Locate the cell with the specified text and output its [X, Y] center coordinate. 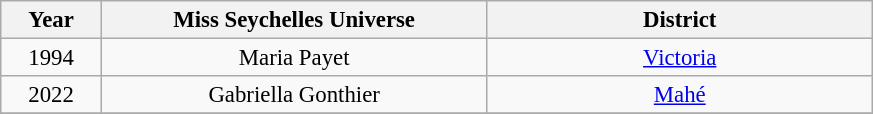
Victoria [680, 58]
District [680, 20]
Year [52, 20]
Miss Seychelles Universe [294, 20]
Mahé [680, 95]
Maria Payet [294, 58]
Gabriella Gonthier [294, 95]
2022 [52, 95]
1994 [52, 58]
